Provide the (X, Y) coordinate of the cell's center where the given text is located.  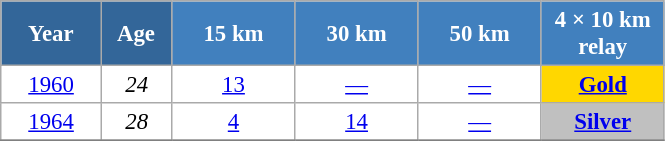
1960 (52, 85)
4 (234, 122)
30 km (356, 34)
Age (136, 34)
Silver (602, 122)
4 × 10 km relay (602, 34)
14 (356, 122)
1964 (52, 122)
Year (52, 34)
Gold (602, 85)
13 (234, 85)
28 (136, 122)
24 (136, 85)
50 km (480, 34)
15 km (234, 34)
